Provide the [x, y] coordinate of the cell's center where the given text is located.  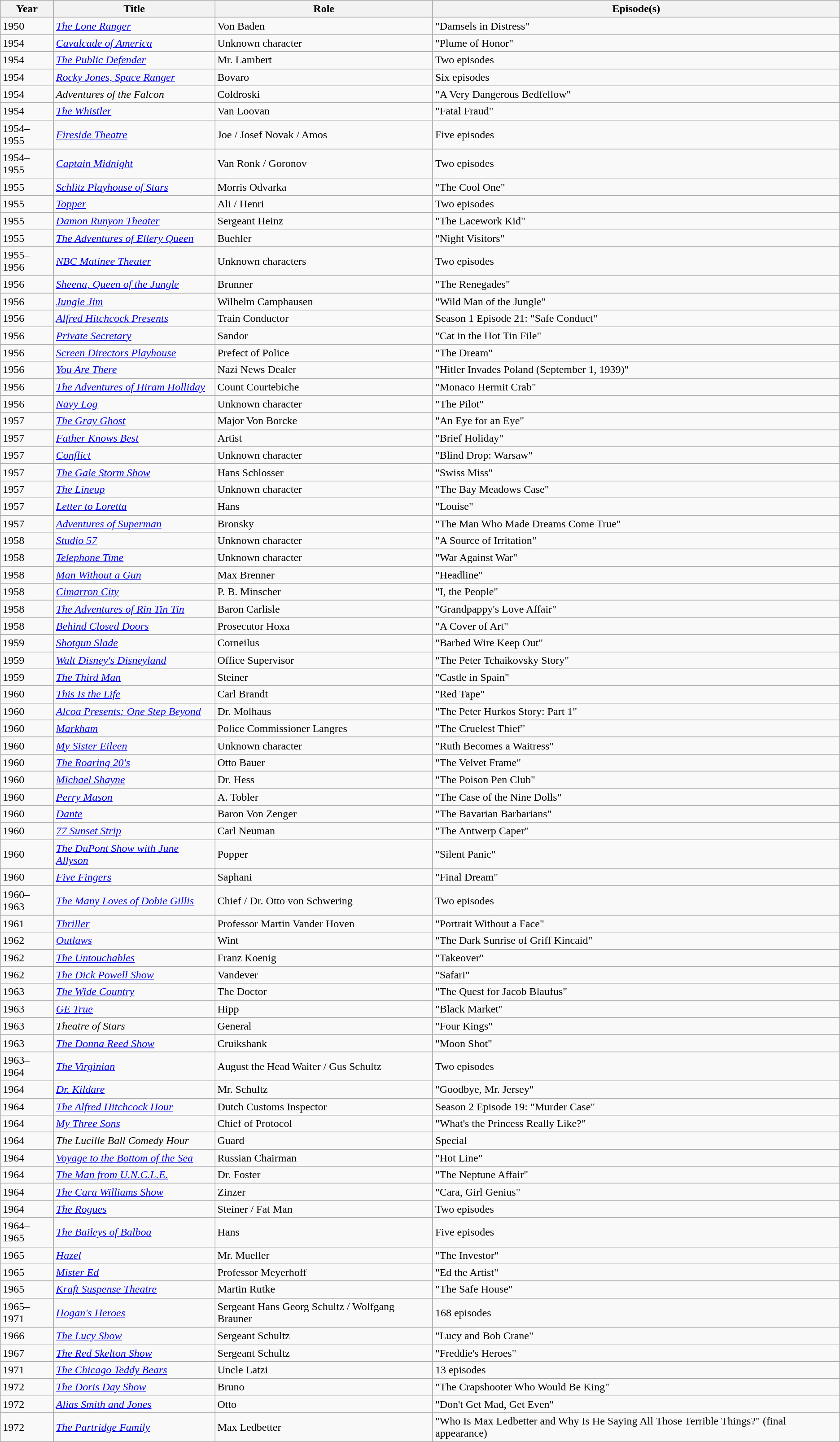
The Red Skelton Show [134, 1353]
Max Ledbetter [324, 1427]
"Louise" [636, 506]
This Is the Life [134, 694]
Bovaro [324, 77]
Adventures of Superman [134, 524]
Vandever [324, 975]
Role [324, 9]
Chief of Protocol [324, 1124]
Brunner [324, 285]
Title [134, 9]
"Night Visitors" [636, 238]
Navy Log [134, 404]
1961 [27, 924]
The Third Man [134, 677]
Behind Closed Doors [134, 626]
Police Commissioner Langres [324, 728]
"Final Dream" [636, 877]
Nazi News Dealer [324, 370]
Otto Bauer [324, 763]
"Portrait Without a Face" [636, 924]
"The Poison Pen Club" [636, 780]
13 episodes [636, 1370]
"Ruth Becomes a Waitress" [636, 745]
"What's the Princess Really Like?" [636, 1124]
"A Source of Irritation" [636, 541]
The Dick Powell Show [134, 975]
Six episodes [636, 77]
Special [636, 1141]
1971 [27, 1370]
Studio 57 [134, 541]
Steiner / Fat Man [324, 1209]
The Chicago Teddy Bears [134, 1370]
"Plume of Honor" [636, 43]
Chief / Dr. Otto von Schwering [324, 900]
The Donna Reed Show [134, 1043]
"The Man Who Made Dreams Come True" [636, 524]
Van Ronk / Goronov [324, 163]
Mister Ed [134, 1272]
"Swiss Miss" [636, 472]
Dr. Hess [324, 780]
Bronsky [324, 524]
The Partridge Family [134, 1427]
Telephone Time [134, 558]
Franz Koenig [324, 958]
Uncle Latzi [324, 1370]
Joe / Josef Novak / Amos [324, 135]
"The Cruelest Thief" [636, 728]
"Silent Panic" [636, 855]
Thriller [134, 924]
Cimarron City [134, 592]
My Three Sons [134, 1124]
The Lucille Ball Comedy Hour [134, 1141]
The Lineup [134, 489]
1964–1965 [27, 1232]
Unknown characters [324, 261]
"The Investor" [636, 1255]
Damon Runyon Theater [134, 221]
"The Quest for Jacob Blaufus" [636, 992]
"Hot Line" [636, 1158]
The Untouchables [134, 958]
Dante [134, 814]
"Safari" [636, 975]
Schlitz Playhouse of Stars [134, 187]
The Virginian [134, 1066]
Train Conductor [324, 319]
Von Baden [324, 26]
"Blind Drop: Warsaw" [636, 455]
Max Brenner [324, 575]
"The Dark Sunrise of Griff Kincaid" [636, 941]
Professor Meyerhoff [324, 1272]
Martin Rutke [324, 1289]
"The Neptune Affair" [636, 1175]
1966 [27, 1336]
Shotgun Slade [134, 643]
You Are There [134, 370]
"War Against War" [636, 558]
Ali / Henri [324, 204]
The Roaring 20's [134, 763]
"An Eye for an Eye" [636, 421]
Hipp [324, 1009]
"The Velvet Frame" [636, 763]
Year [27, 9]
Count Courtebiche [324, 387]
The Baileys of Balboa [134, 1232]
1965–1971 [27, 1312]
"The Lacework Kid" [636, 221]
Otto [324, 1404]
Topper [134, 204]
"Don't Get Mad, Get Even" [636, 1404]
Cavalcade of America [134, 43]
Season 2 Episode 19: "Murder Case" [636, 1106]
"The Safe House" [636, 1289]
Sandor [324, 336]
"Freddie's Heroes" [636, 1353]
"Barbed Wire Keep Out" [636, 643]
Buehler [324, 238]
"Black Market" [636, 1009]
"I, the People" [636, 592]
Popper [324, 855]
"The Crapshooter Who Would Be King" [636, 1387]
Guard [324, 1141]
1960–1963 [27, 900]
"The Peter Hurkos Story: Part 1" [636, 711]
Captain Midnight [134, 163]
Carl Brandt [324, 694]
Theatre of Stars [134, 1026]
The Alfred Hitchcock Hour [134, 1106]
The Whistler [134, 111]
"Damsels in Distress" [636, 26]
Morris Odvarka [324, 187]
Saphani [324, 877]
Carl Neuman [324, 831]
"Four Kings" [636, 1026]
"The Renegades" [636, 285]
Dr. Foster [324, 1175]
Markham [134, 728]
"Cat in the Hot Tin File" [636, 336]
"Grandpappy's Love Affair" [636, 609]
"A Cover of Art" [636, 626]
Baron Carlisle [324, 609]
Bruno [324, 1387]
"The Cool One" [636, 187]
Outlaws [134, 941]
Alcoa Presents: One Step Beyond [134, 711]
Man Without a Gun [134, 575]
The Many Loves of Dobie Gillis [134, 900]
Office Supervisor [324, 660]
My Sister Eileen [134, 745]
Prosecutor Hoxa [324, 626]
The Man from U.N.C.L.E. [134, 1175]
Fireside Theatre [134, 135]
"A Very Dangerous Bedfellow" [636, 94]
The Cara Williams Show [134, 1192]
Baron Von Zenger [324, 814]
"Ed the Artist" [636, 1272]
1955–1956 [27, 261]
Episode(s) [636, 9]
August the Head Waiter / Gus Schultz [324, 1066]
"Who Is Max Ledbetter and Why Is He Saying All Those Terrible Things?" (final appearance) [636, 1427]
"Moon Shot" [636, 1043]
Mr. Schultz [324, 1089]
"Lucy and Bob Crane" [636, 1336]
General [324, 1026]
The Public Defender [134, 60]
NBC Matinee Theater [134, 261]
Artist [324, 438]
The Adventures of Hiram Holliday [134, 387]
A. Tobler [324, 797]
Coldroski [324, 94]
Dutch Customs Inspector [324, 1106]
Alias Smith and Jones [134, 1404]
"Monaco Hermit Crab" [636, 387]
Wint [324, 941]
Alfred Hitchcock Presents [134, 319]
P. B. Minscher [324, 592]
"Fatal Fraud" [636, 111]
1950 [27, 26]
Voyage to the Bottom of the Sea [134, 1158]
Prefect of Police [324, 353]
Steiner [324, 677]
Hogan's Heroes [134, 1312]
The Gale Storm Show [134, 472]
Jungle Jim [134, 302]
"Hitler Invades Poland (September 1, 1939)" [636, 370]
GE True [134, 1009]
"Goodbye, Mr. Jersey" [636, 1089]
"The Pilot" [636, 404]
Sergeant Hans Georg Schultz / Wolfgang Brauner [324, 1312]
Five Fingers [134, 877]
Letter to Loretta [134, 506]
The Lone Ranger [134, 26]
Kraft Suspense Theatre [134, 1289]
1963–1964 [27, 1066]
"Brief Holiday" [636, 438]
Season 1 Episode 21: "Safe Conduct" [636, 319]
"The Case of the Nine Dolls" [636, 797]
The Adventures of Rin Tin Tin [134, 609]
Private Secretary [134, 336]
Michael Shayne [134, 780]
Wilhelm Camphausen [324, 302]
The Gray Ghost [134, 421]
The Adventures of Ellery Queen [134, 238]
Mr. Mueller [324, 1255]
Perry Mason [134, 797]
Hans Schlosser [324, 472]
168 episodes [636, 1312]
Dr. Molhaus [324, 711]
"Red Tape" [636, 694]
Adventures of the Falcon [134, 94]
77 Sunset Strip [134, 831]
Cruikshank [324, 1043]
The Rogues [134, 1209]
The Lucy Show [134, 1336]
Mr. Lambert [324, 60]
"The Bay Meadows Case" [636, 489]
Hazel [134, 1255]
Zinzer [324, 1192]
Screen Directors Playhouse [134, 353]
Conflict [134, 455]
"Cara, Girl Genius" [636, 1192]
"Wild Man of the Jungle" [636, 302]
"The Peter Tchaikovsky Story" [636, 660]
The Wide Country [134, 992]
Professor Martin Vander Hoven [324, 924]
"The Bavarian Barbarians" [636, 814]
The Doctor [324, 992]
"Castle in Spain" [636, 677]
Corneilus [324, 643]
The DuPont Show with June Allyson [134, 855]
Sheena, Queen of the Jungle [134, 285]
The Doris Day Show [134, 1387]
Major Von Borcke [324, 421]
Russian Chairman [324, 1158]
Van Loovan [324, 111]
"Headline" [636, 575]
Sergeant Heinz [324, 221]
Walt Disney's Disneyland [134, 660]
Father Knows Best [134, 438]
"The Antwerp Caper" [636, 831]
"Takeover" [636, 958]
Rocky Jones, Space Ranger [134, 77]
"The Dream" [636, 353]
1967 [27, 1353]
Dr. Kildare [134, 1089]
